Output the [x, y] coordinate of the center of the cell containing the given text.  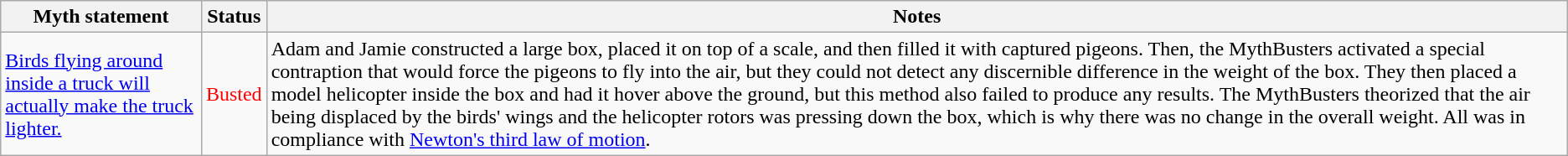
Notes [916, 17]
Busted [234, 94]
Birds flying around inside a truck will actually make the truck lighter. [101, 94]
Status [234, 17]
Myth statement [101, 17]
